Output the (X, Y) coordinate of the center of the cell containing the given text.  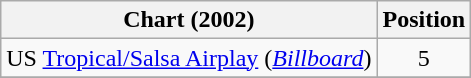
5 (424, 58)
Chart (2002) (189, 20)
US Tropical/Salsa Airplay (Billboard) (189, 58)
Position (424, 20)
